Provide the (x, y) coordinate of the cell's center where the given text is located.  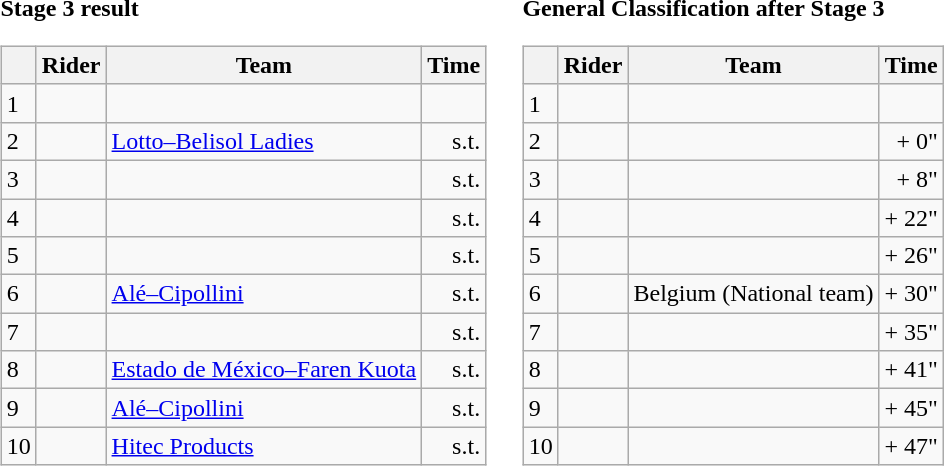
+ 26" (911, 256)
Lotto–Belisol Ladies (264, 141)
+ 41" (911, 370)
+ 22" (911, 217)
Estado de México–Faren Kuota (264, 370)
+ 30" (911, 294)
+ 45" (911, 408)
+ 8" (911, 179)
+ 47" (911, 446)
+ 0" (911, 141)
Belgium (National team) (754, 294)
Hitec Products (264, 446)
+ 35" (911, 332)
